Find where the given text appears and provide that cell's center as [X, Y] coordinate. 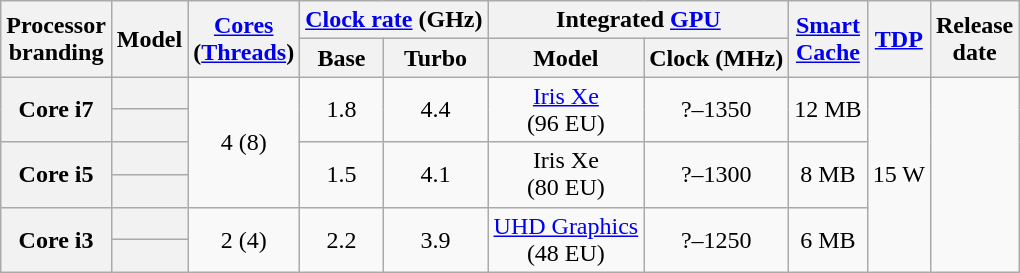
?–1250 [716, 240]
12 MB [828, 110]
SmartCache [828, 39]
2 (4) [244, 240]
Releasedate [974, 39]
8 MB [828, 174]
Iris Xe(80 EU) [566, 174]
1.8 [342, 110]
6 MB [828, 240]
?–1300 [716, 174]
4 (8) [244, 142]
4.4 [436, 110]
Processorbranding [56, 39]
Cores(Threads) [244, 39]
Clock (MHz) [716, 58]
TDP [898, 39]
?–1350 [716, 110]
15 W [898, 174]
1.5 [342, 174]
Base [342, 58]
Iris Xe(96 EU) [566, 110]
UHD Graphics(48 EU) [566, 240]
Integrated GPU [638, 20]
4.1 [436, 174]
Turbo [436, 58]
Clock rate (GHz) [394, 20]
Core i5 [56, 174]
3.9 [436, 240]
Core i7 [56, 110]
Core i3 [56, 240]
2.2 [342, 240]
